Detect which cell encompasses the target text, then output its [X, Y] center coordinate. 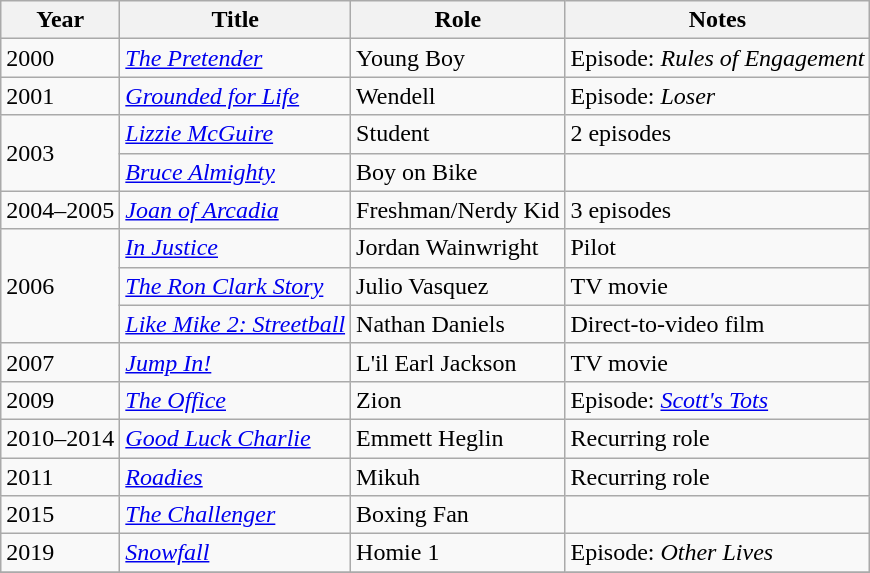
2007 [60, 362]
Nathan Daniels [458, 324]
The Pretender [236, 58]
Young Boy [458, 58]
The Challenger [236, 515]
Student [458, 134]
2003 [60, 153]
Pilot [718, 248]
2009 [60, 400]
Lizzie McGuire [236, 134]
Boy on Bike [458, 172]
Bruce Almighty [236, 172]
Boxing Fan [458, 515]
Like Mike 2: Streetball [236, 324]
L'il Earl Jackson [458, 362]
Emmett Heglin [458, 438]
Jump In! [236, 362]
Episode: Other Lives [718, 553]
Direct-to-video film [718, 324]
Snowfall [236, 553]
2015 [60, 515]
The Ron Clark Story [236, 286]
2 episodes [718, 134]
2001 [60, 96]
Freshman/Nerdy Kid [458, 210]
Zion [458, 400]
Julio Vasquez [458, 286]
Year [60, 20]
2000 [60, 58]
Title [236, 20]
3 episodes [718, 210]
The Office [236, 400]
Episode: Rules of Engagement [718, 58]
Role [458, 20]
Episode: Loser [718, 96]
Good Luck Charlie [236, 438]
2006 [60, 286]
Mikuh [458, 477]
Homie 1 [458, 553]
Grounded for Life [236, 96]
2010–2014 [60, 438]
Episode: Scott's Tots [718, 400]
2011 [60, 477]
2019 [60, 553]
Joan of Arcadia [236, 210]
In Justice [236, 248]
Wendell [458, 96]
2004–2005 [60, 210]
Jordan Wainwright [458, 248]
Roadies [236, 477]
Notes [718, 20]
